Identify which cell holds the provided text, then report its [X, Y] central coordinate. 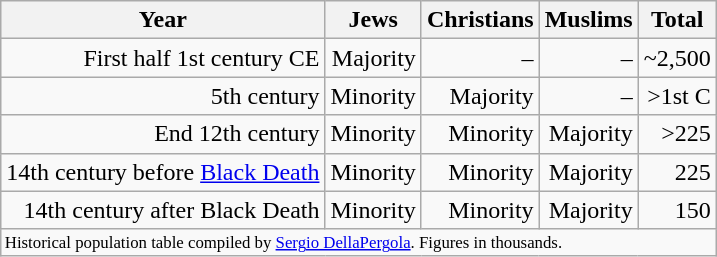
~2,500 [677, 58]
150 [677, 210]
Total [677, 20]
Christians [480, 20]
>225 [677, 134]
Jews [373, 20]
Year [163, 20]
End 12th century [163, 134]
5th century [163, 96]
First half 1st century CE [163, 58]
14th century before Black Death [163, 172]
Historical population table compiled by Sergio DellaPergola. Figures in thousands. [359, 242]
>1st C [677, 96]
Muslims [588, 20]
225 [677, 172]
14th century after Black Death [163, 210]
